Find where the given text appears and provide that cell's center as (x, y) coordinate. 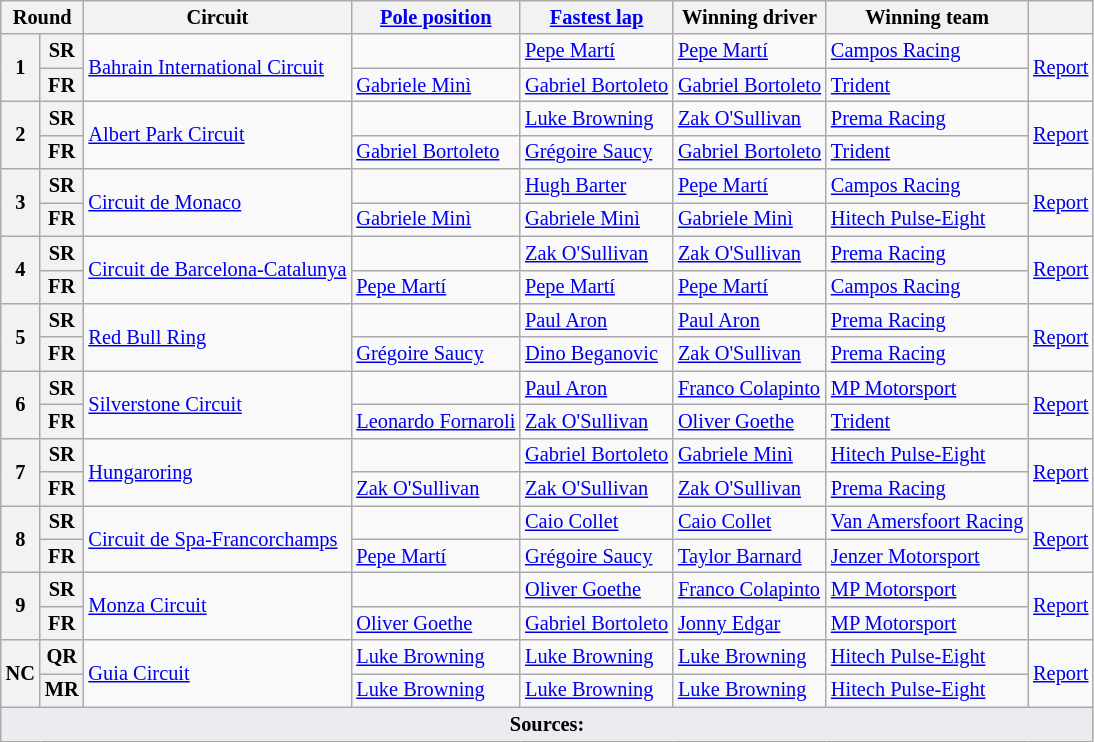
1 (20, 68)
Taylor Barnard (750, 556)
Monza Circuit (218, 606)
Hungaroring (218, 472)
Circuit (218, 17)
7 (20, 472)
QR (62, 657)
MR (62, 690)
Guia Circuit (218, 674)
Winning driver (750, 17)
9 (20, 606)
Circuit de Spa-Francorchamps (218, 538)
Van Amersfoort Racing (927, 522)
Leonardo Fornaroli (436, 421)
8 (20, 538)
Jonny Edgar (750, 623)
NC (20, 674)
2 (20, 134)
Bahrain International Circuit (218, 68)
Pole position (436, 17)
3 (20, 202)
Albert Park Circuit (218, 134)
Winning team (927, 17)
Red Bull Ring (218, 336)
6 (20, 404)
Sources: (548, 724)
Silverstone Circuit (218, 404)
Dino Beganovic (596, 354)
Round (42, 17)
Jenzer Motorsport (927, 556)
Hugh Barter (596, 186)
Fastest lap (596, 17)
Circuit de Barcelona-Catalunya (218, 270)
4 (20, 270)
5 (20, 336)
Circuit de Monaco (218, 202)
